Pinpoint the cell where the given text exists, returning its (x, y) midpoint coordinate. 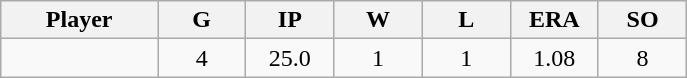
Player (80, 20)
ERA (554, 20)
1.08 (554, 58)
G (202, 20)
IP (290, 20)
SO (642, 20)
L (466, 20)
25.0 (290, 58)
W (378, 20)
8 (642, 58)
4 (202, 58)
